Capture the cell that displays the provided text and extract its [x, y] central coordinate. 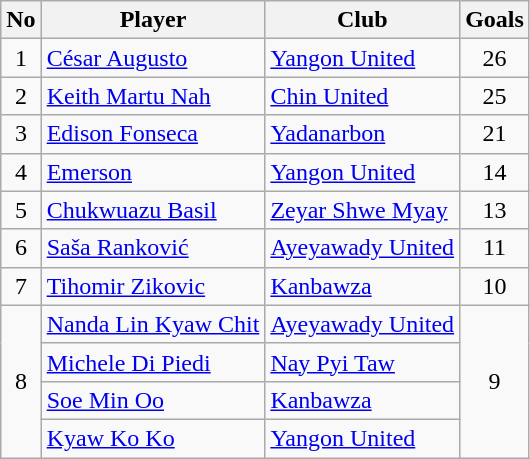
13 [495, 210]
Edison Fonseca [153, 134]
Yadanarbon [362, 134]
4 [21, 172]
11 [495, 248]
Saša Ranković [153, 248]
Goals [495, 20]
No [21, 20]
21 [495, 134]
6 [21, 248]
10 [495, 286]
Chin United [362, 96]
3 [21, 134]
Michele Di Piedi [153, 362]
Nay Pyi Taw [362, 362]
Kyaw Ko Ko [153, 438]
Player [153, 20]
5 [21, 210]
Tihomir Zikovic [153, 286]
Keith Martu Nah [153, 96]
Zeyar Shwe Myay [362, 210]
Club [362, 20]
César Augusto [153, 58]
9 [495, 381]
7 [21, 286]
Emerson [153, 172]
Nanda Lin Kyaw Chit [153, 324]
1 [21, 58]
Soe Min Oo [153, 400]
8 [21, 381]
26 [495, 58]
14 [495, 172]
Chukwuazu Basil [153, 210]
25 [495, 96]
2 [21, 96]
